Extract the [x, y] coordinate from the center of the cell holding the provided text.  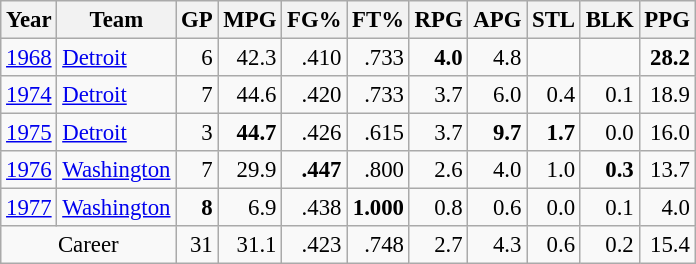
16.0 [667, 133]
44.6 [250, 95]
.748 [378, 245]
31 [197, 245]
6 [197, 58]
1975 [29, 133]
STL [554, 20]
.423 [314, 245]
2.7 [438, 245]
Career [88, 245]
6.0 [498, 95]
4.8 [498, 58]
13.7 [667, 170]
APG [498, 20]
0.8 [438, 208]
1.0 [554, 170]
BLK [610, 20]
FT% [378, 20]
.410 [314, 58]
15.4 [667, 245]
.420 [314, 95]
28.2 [667, 58]
18.9 [667, 95]
GP [197, 20]
1977 [29, 208]
42.3 [250, 58]
1976 [29, 170]
.438 [314, 208]
.800 [378, 170]
1968 [29, 58]
31.1 [250, 245]
RPG [438, 20]
4.3 [498, 245]
1.000 [378, 208]
Year [29, 20]
.615 [378, 133]
1.7 [554, 133]
6.9 [250, 208]
PPG [667, 20]
0.2 [610, 245]
MPG [250, 20]
FG% [314, 20]
8 [197, 208]
9.7 [498, 133]
1974 [29, 95]
29.9 [250, 170]
.426 [314, 133]
.447 [314, 170]
0.3 [610, 170]
3 [197, 133]
0.4 [554, 95]
Team [116, 20]
2.6 [438, 170]
44.7 [250, 133]
